Return [X, Y] of the center of cell containing provided text 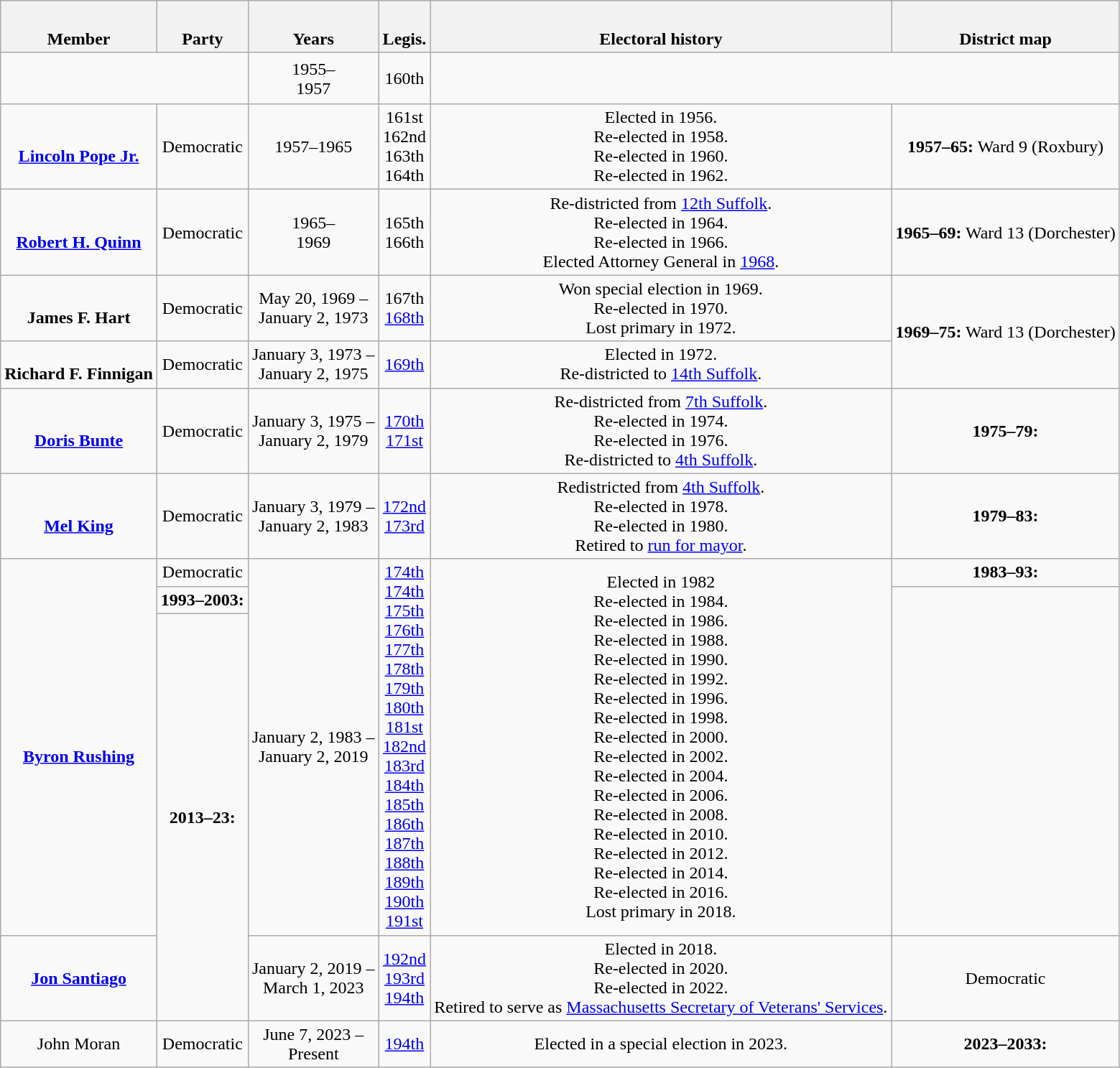
Re-districted from 7th Suffolk.Re-elected in 1974.Re-elected in 1976.Re-districted to 4th Suffolk. [661, 431]
170th171st [404, 431]
2013–23: [203, 817]
165th166th [404, 233]
174th174th175th176th177th178th179th180th181st182nd183rd184th185th186th187th188th189th190th191st [404, 747]
Mel King [79, 516]
Jon Santiago [79, 978]
1957–1965 [313, 147]
Re-districted from 12th Suffolk.Re-elected in 1964.Re-elected in 1966.Elected Attorney General in 1968. [661, 233]
Elected in 2018.Re-elected in 2020.Re-elected in 2022.Retired to serve as Massachusetts Secretary of Veterans' Services. [661, 978]
District map [1006, 27]
June 7, 2023 –Present [313, 1044]
Richard F. Finnigan [79, 365]
Legis. [404, 27]
1965–69: Ward 13 (Dorchester) [1006, 233]
1965–1969 [313, 233]
167th168th [404, 308]
169th [404, 365]
160th [404, 78]
2023–2033: [1006, 1044]
1993–2003: [203, 600]
194th [404, 1044]
192nd193rd194th [404, 978]
Redistricted from 4th Suffolk.Re-elected in 1978.Re-elected in 1980.Retired to run for mayor. [661, 516]
Years [313, 27]
1955–1957 [313, 78]
1975–79: [1006, 431]
1969–75: Ward 13 (Dorchester) [1006, 332]
172nd173rd [404, 516]
1983–93: [1006, 572]
May 20, 1969 –January 2, 1973 [313, 308]
James F. Hart [79, 308]
Member [79, 27]
January 2, 2019 –March 1, 2023 [313, 978]
1957–65: Ward 9 (Roxbury) [1006, 147]
Electoral history [661, 27]
1979–83: [1006, 516]
Doris Bunte [79, 431]
Elected in 1956.Re-elected in 1958.Re-elected in 1960.Re-elected in 1962. [661, 147]
January 3, 1979 –January 2, 1983 [313, 516]
Robert H. Quinn [79, 233]
Won special election in 1969.Re-elected in 1970.Lost primary in 1972. [661, 308]
Party [203, 27]
January 2, 1983 –January 2, 2019 [313, 747]
John Moran [79, 1044]
Elected in 1972.Re-districted to 14th Suffolk. [661, 365]
January 3, 1973 –January 2, 1975 [313, 365]
161st162nd163th164th [404, 147]
January 3, 1975 –January 2, 1979 [313, 431]
Lincoln Pope Jr. [79, 147]
Elected in a special election in 2023. [661, 1044]
Byron Rushing [79, 747]
